Determine the [X, Y] coordinate at the center of the cell enclosing the given text.  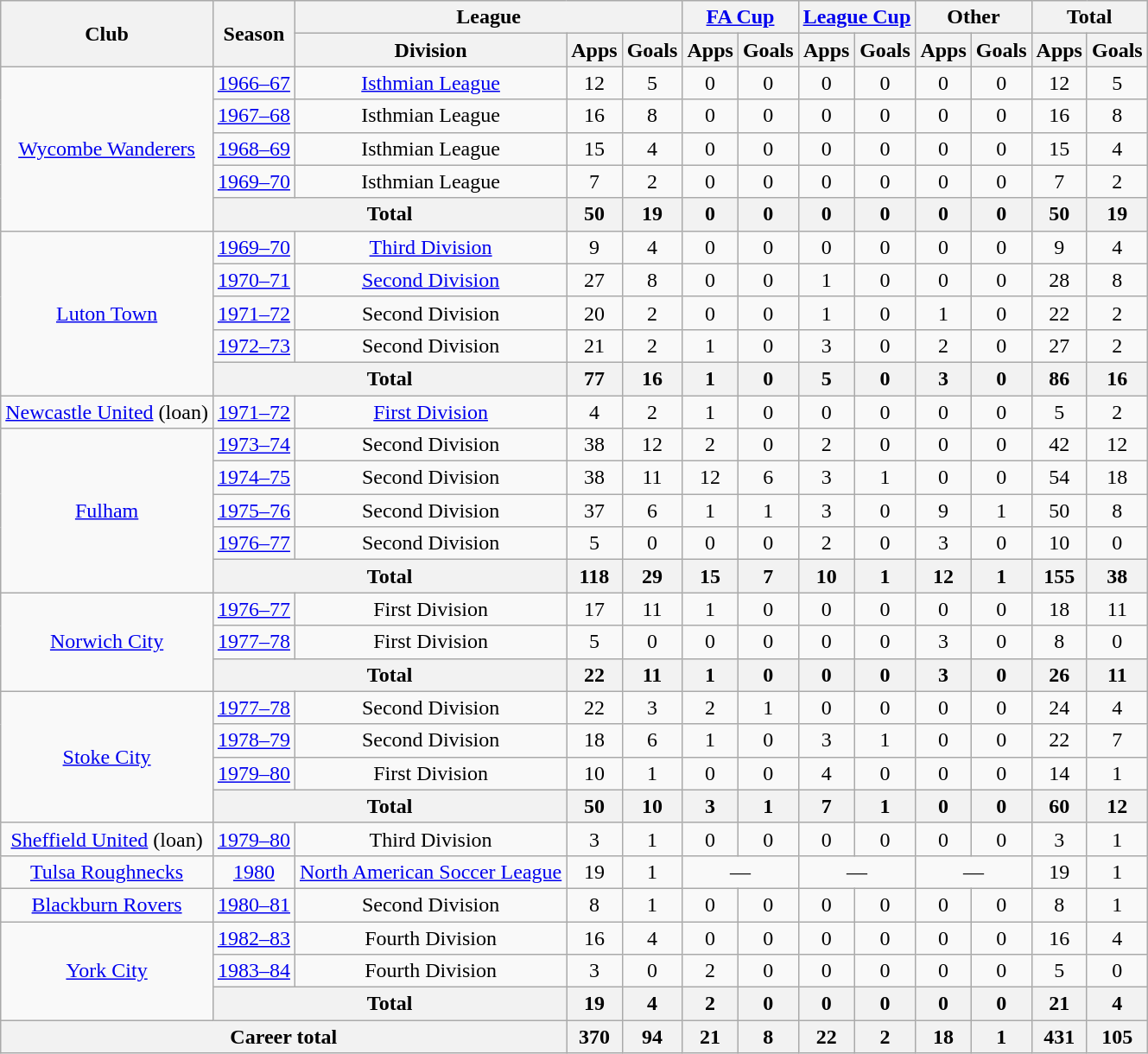
1968–69 [254, 149]
26 [1059, 675]
Other [974, 17]
105 [1117, 1037]
1983–84 [254, 971]
155 [1059, 576]
1980 [254, 872]
Stoke City [107, 757]
1973–74 [254, 445]
Tulsa Roughnecks [107, 872]
Season [254, 34]
Sheffield United (loan) [107, 839]
Career total [283, 1037]
54 [1059, 478]
Newcastle United (loan) [107, 412]
77 [594, 378]
1967–68 [254, 116]
Division [430, 50]
1972–73 [254, 346]
League [488, 17]
FA Cup [740, 17]
94 [652, 1037]
29 [652, 576]
24 [1059, 708]
1966–67 [254, 83]
37 [594, 511]
1975–76 [254, 511]
20 [594, 313]
370 [594, 1037]
York City [107, 970]
Norwich City [107, 642]
118 [594, 576]
Club [107, 34]
86 [1059, 378]
1970–71 [254, 280]
Fulham [107, 511]
1978–79 [254, 740]
1974–75 [254, 478]
Wycombe Wanderers [107, 149]
League Cup [857, 17]
28 [1059, 280]
17 [594, 609]
Blackburn Rovers [107, 905]
60 [1059, 806]
14 [1059, 773]
1982–83 [254, 937]
North American Soccer League [430, 872]
1980–81 [254, 905]
431 [1059, 1037]
Luton Town [107, 313]
42 [1059, 445]
